Return (x, y) of the center of cell containing provided text 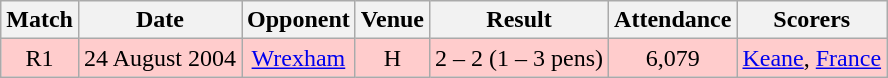
Scorers (812, 20)
6,079 (673, 58)
Wrexham (299, 58)
R1 (40, 58)
Venue (392, 20)
Attendance (673, 20)
2 – 2 (1 – 3 pens) (520, 58)
Match (40, 20)
H (392, 58)
24 August 2004 (160, 58)
Keane, France (812, 58)
Result (520, 20)
Opponent (299, 20)
Date (160, 20)
